Pinpoint the cell where the given text exists, returning its [X, Y] midpoint coordinate. 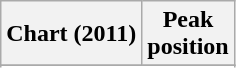
Chart (2011) [72, 34]
Peakposition [188, 34]
